Capture the cell that displays the provided text and extract its (x, y) central coordinate. 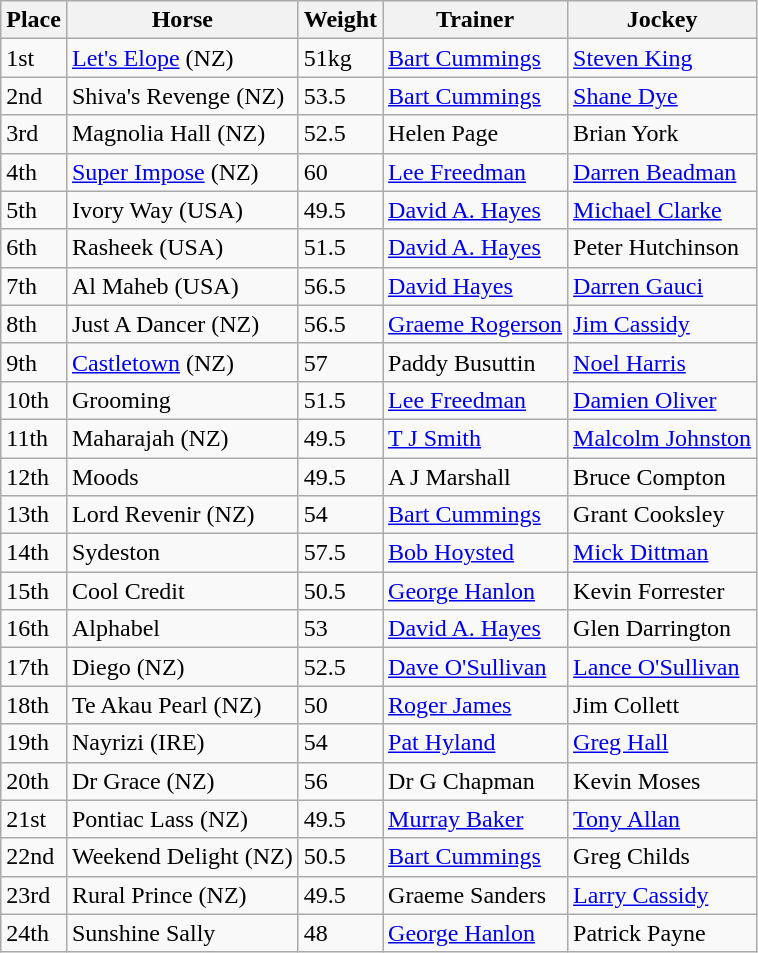
Dr Grace (NZ) (182, 781)
Malcolm Johnston (662, 438)
Graeme Sanders (476, 895)
Helen Page (476, 134)
16th (34, 629)
Roger James (476, 705)
Mick Dittman (662, 553)
Lance O'Sullivan (662, 667)
Darren Gauci (662, 286)
T J Smith (476, 438)
Shiva's Revenge (NZ) (182, 96)
Glen Darrington (662, 629)
Weekend Delight (NZ) (182, 857)
60 (340, 172)
A J Marshall (476, 477)
Cool Credit (182, 591)
Jockey (662, 20)
Rasheek (USA) (182, 248)
Magnolia Hall (NZ) (182, 134)
Place (34, 20)
Just A Dancer (NZ) (182, 324)
Sydeston (182, 553)
Graeme Rogerson (476, 324)
2nd (34, 96)
Peter Hutchinson (662, 248)
Lord Revenir (NZ) (182, 515)
48 (340, 933)
Pat Hyland (476, 743)
Nayrizi (IRE) (182, 743)
Noel Harris (662, 362)
23rd (34, 895)
4th (34, 172)
51kg (340, 58)
Let's Elope (NZ) (182, 58)
Larry Cassidy (662, 895)
Maharajah (NZ) (182, 438)
Paddy Busuttin (476, 362)
Te Akau Pearl (NZ) (182, 705)
Damien Oliver (662, 400)
19th (34, 743)
Sunshine Sally (182, 933)
Bob Hoysted (476, 553)
Greg Hall (662, 743)
David Hayes (476, 286)
Tony Allan (662, 819)
24th (34, 933)
Alphabel (182, 629)
13th (34, 515)
15th (34, 591)
8th (34, 324)
Pontiac Lass (NZ) (182, 819)
Al Maheb (USA) (182, 286)
5th (34, 210)
3rd (34, 134)
21st (34, 819)
6th (34, 248)
56 (340, 781)
50 (340, 705)
Grooming (182, 400)
7th (34, 286)
Horse (182, 20)
Super Impose (NZ) (182, 172)
57.5 (340, 553)
Greg Childs (662, 857)
Shane Dye (662, 96)
Dave O'Sullivan (476, 667)
11th (34, 438)
Jim Cassidy (662, 324)
14th (34, 553)
Dr G Chapman (476, 781)
Jim Collett (662, 705)
Bruce Compton (662, 477)
Steven King (662, 58)
20th (34, 781)
Moods (182, 477)
1st (34, 58)
Darren Beadman (662, 172)
10th (34, 400)
Kevin Moses (662, 781)
57 (340, 362)
Brian York (662, 134)
Trainer (476, 20)
17th (34, 667)
Michael Clarke (662, 210)
Rural Prince (NZ) (182, 895)
12th (34, 477)
Diego (NZ) (182, 667)
9th (34, 362)
Castletown (NZ) (182, 362)
18th (34, 705)
53 (340, 629)
Murray Baker (476, 819)
22nd (34, 857)
Grant Cooksley (662, 515)
Ivory Way (USA) (182, 210)
Patrick Payne (662, 933)
53.5 (340, 96)
Kevin Forrester (662, 591)
Weight (340, 20)
